Find where the given text appears and provide that cell's center as [x, y] coordinate. 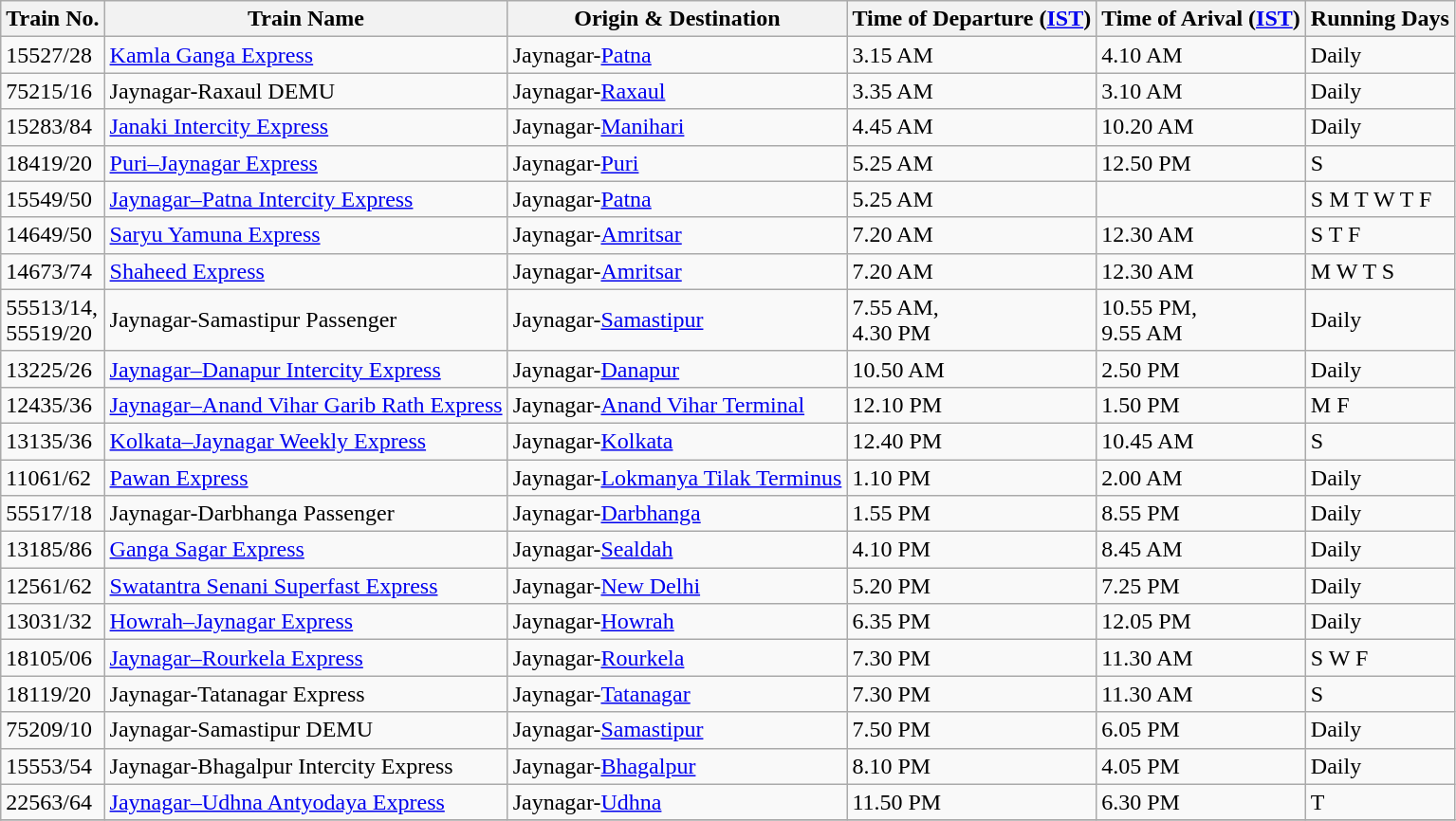
Swatantra Senani Superfast Express [305, 586]
3.35 AM [971, 91]
55513/14,55519/20 [53, 320]
Janaki Intercity Express [305, 127]
Jaynagar-Sealdah [677, 550]
3.10 AM [1201, 91]
13031/32 [53, 622]
2.50 PM [1201, 369]
18105/06 [53, 658]
Jaynagar-Raxaul DEMU [305, 91]
1.50 PM [1201, 405]
Kamla Ganga Express [305, 55]
Pawan Express [305, 477]
4.10 PM [971, 550]
Jaynagar-Anand Vihar Terminal [677, 405]
4.05 PM [1201, 766]
Train No. [53, 19]
10.50 AM [971, 369]
M W T S [1379, 271]
Ganga Sagar Express [305, 550]
Jaynagar-Darbhanga Passenger [305, 514]
Jaynagar-Darbhanga [677, 514]
Jaynagar-Tatanagar Express [305, 694]
12.05 PM [1201, 622]
S M T W T F [1379, 199]
13185/86 [53, 550]
11061/62 [53, 477]
Time of Arival (IST) [1201, 19]
75215/16 [53, 91]
12.40 PM [971, 441]
Jaynagar–Patna Intercity Express [305, 199]
22563/64 [53, 802]
Jaynagar-Bhagalpur Intercity Express [305, 766]
Saryu Yamuna Express [305, 235]
S T F [1379, 235]
11.50 PM [971, 802]
7.55 AM,4.30 PM [971, 320]
Origin & Destination [677, 19]
8.45 AM [1201, 550]
T [1379, 802]
12561/62 [53, 586]
15549/50 [53, 199]
10.45 AM [1201, 441]
15527/28 [53, 55]
Jaynagar-Lokmanya Tilak Terminus [677, 477]
Shaheed Express [305, 271]
Train Name [305, 19]
Kolkata–Jaynagar Weekly Express [305, 441]
Howrah–Jaynagar Express [305, 622]
15553/54 [53, 766]
Jaynagar-Bhagalpur [677, 766]
4.45 AM [971, 127]
2.00 AM [1201, 477]
Jaynagar-New Delhi [677, 586]
Jaynagar–Anand Vihar Garib Rath Express [305, 405]
Jaynagar-Rourkela [677, 658]
10.55 PM,9.55 AM [1201, 320]
12.10 PM [971, 405]
Time of Departure (IST) [971, 19]
13225/26 [53, 369]
7.25 PM [1201, 586]
Puri–Jaynagar Express [305, 163]
4.10 AM [1201, 55]
Jaynagar–Danapur Intercity Express [305, 369]
12435/36 [53, 405]
1.55 PM [971, 514]
S W F [1379, 658]
1.10 PM [971, 477]
8.10 PM [971, 766]
6.35 PM [971, 622]
Jaynagar-Samastipur Passenger [305, 320]
3.15 AM [971, 55]
Jaynagar–Udhna Antyodaya Express [305, 802]
8.55 PM [1201, 514]
Jaynagar–Rourkela Express [305, 658]
14673/74 [53, 271]
18419/20 [53, 163]
Running Days [1379, 19]
Jaynagar-Manihari [677, 127]
14649/50 [53, 235]
12.50 PM [1201, 163]
M F [1379, 405]
55517/18 [53, 514]
7.50 PM [971, 730]
Jaynagar-Puri [677, 163]
Jaynagar-Howrah [677, 622]
18119/20 [53, 694]
Jaynagar-Samastipur DEMU [305, 730]
6.30 PM [1201, 802]
15283/84 [53, 127]
Jaynagar-Danapur [677, 369]
13135/36 [53, 441]
Jaynagar-Udhna [677, 802]
Jaynagar-Raxaul [677, 91]
Jaynagar-Kolkata [677, 441]
5.20 PM [971, 586]
Jaynagar-Tatanagar [677, 694]
75209/10 [53, 730]
6.05 PM [1201, 730]
10.20 AM [1201, 127]
